Find where the given text appears and provide that cell's center as (X, Y) coordinate. 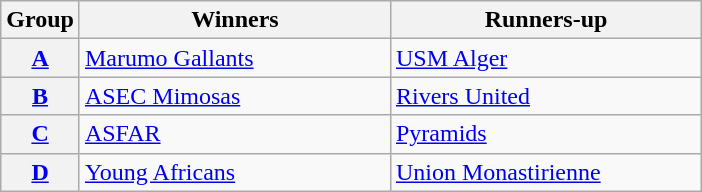
Group (40, 20)
D (40, 172)
USM Alger (546, 58)
Union Monastirienne (546, 172)
B (40, 96)
C (40, 134)
Runners-up (546, 20)
A (40, 58)
Winners (234, 20)
ASEC Mimosas (234, 96)
ASFAR (234, 134)
Marumo Gallants (234, 58)
Young Africans (234, 172)
Rivers United (546, 96)
Pyramids (546, 134)
